Search for the cell housing the specified text and yield its (X, Y) center coordinate. 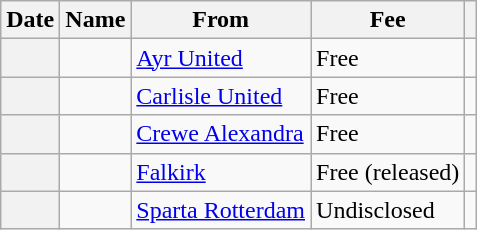
Date (30, 20)
Undisclosed (388, 210)
Carlisle United (221, 96)
Free (released) (388, 172)
From (221, 20)
Fee (388, 20)
Falkirk (221, 172)
Ayr United (221, 58)
Crewe Alexandra (221, 134)
Name (96, 20)
Sparta Rotterdam (221, 210)
